From the cell containing the given text, extract its center point as [x, y] coordinate. 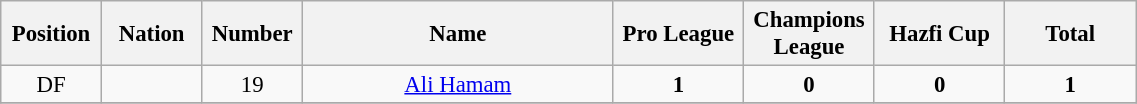
Number [252, 34]
DF [52, 85]
Nation [152, 34]
Ali Hamam [458, 85]
Champions League [810, 34]
19 [252, 85]
Pro League [678, 34]
Position [52, 34]
Total [1070, 34]
Name [458, 34]
Hazfi Cup [940, 34]
